Extract the (x, y) coordinate from the center of the cell holding the provided text.  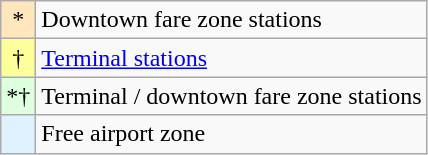
Downtown fare zone stations (232, 20)
† (18, 58)
*† (18, 96)
* (18, 20)
Terminal stations (232, 58)
Free airport zone (232, 134)
Terminal / downtown fare zone stations (232, 96)
